Capture the cell that displays the provided text and extract its [X, Y] central coordinate. 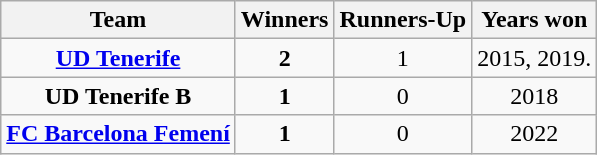
UD Tenerife B [118, 96]
Years won [534, 20]
2022 [534, 134]
2015, 2019. [534, 58]
Team [118, 20]
Runners-Up [403, 20]
UD Tenerife [118, 58]
2 [284, 58]
FC Barcelona Femení [118, 134]
Winners [284, 20]
2018 [534, 96]
